Detect which cell encompasses the target text, then output its [X, Y] center coordinate. 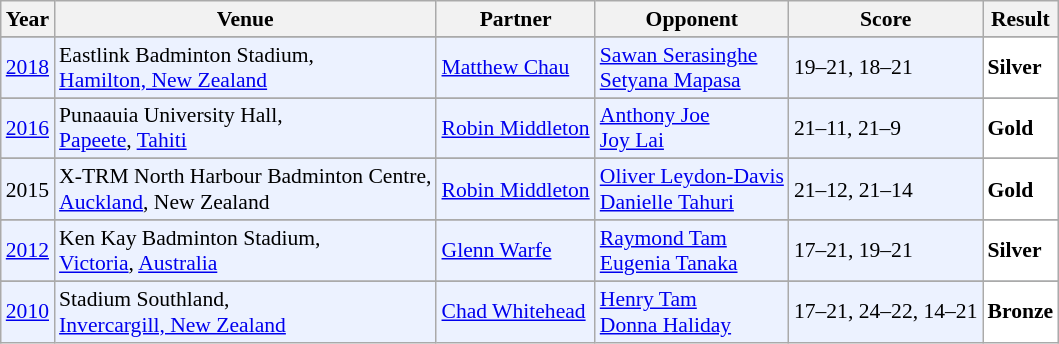
Opponent [692, 19]
2015 [28, 190]
Punaauia University Hall, Papeete, Tahiti [245, 128]
Result [1020, 19]
2018 [28, 68]
Ken Kay Badminton Stadium, Victoria, Australia [245, 250]
2016 [28, 128]
Score [886, 19]
2012 [28, 250]
2010 [28, 312]
17–21, 19–21 [886, 250]
17–21, 24–22, 14–21 [886, 312]
Partner [515, 19]
Chad Whitehead [515, 312]
Glenn Warfe [515, 250]
Anthony Joe Joy Lai [692, 128]
Oliver Leydon-Davis Danielle Tahuri [692, 190]
Bronze [1020, 312]
Eastlink Badminton Stadium,Hamilton, New Zealand [245, 68]
Matthew Chau [515, 68]
X-TRM North Harbour Badminton Centre,Auckland, New Zealand [245, 190]
Henry Tam Donna Haliday [692, 312]
Stadium Southland, Invercargill, New Zealand [245, 312]
Year [28, 19]
Raymond Tam Eugenia Tanaka [692, 250]
Sawan Serasinghe Setyana Mapasa [692, 68]
Venue [245, 19]
21–12, 21–14 [886, 190]
21–11, 21–9 [886, 128]
19–21, 18–21 [886, 68]
